Output the (x, y) coordinate of the center of the cell containing the given text.  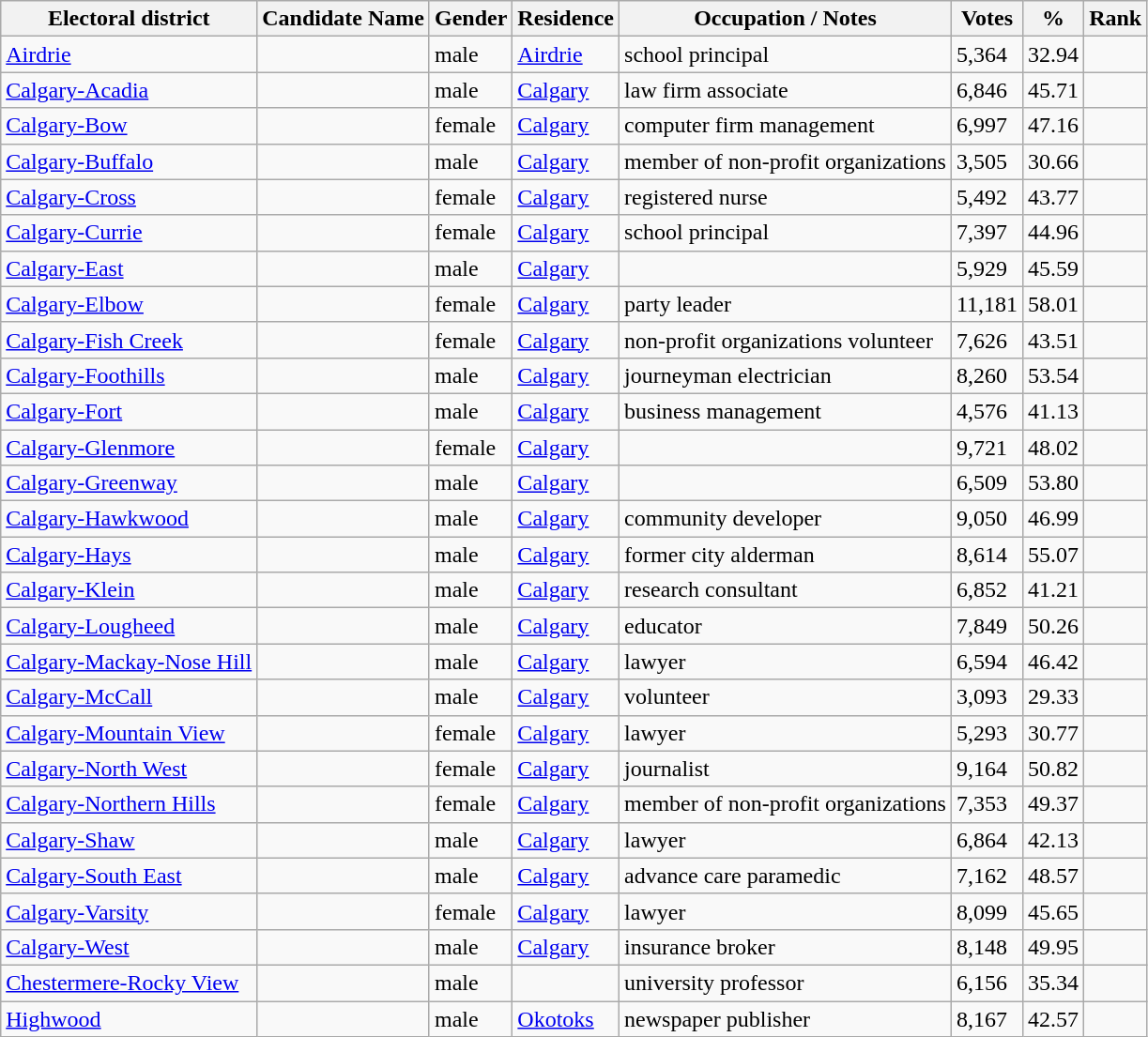
48.02 (1053, 448)
5,293 (987, 733)
11,181 (987, 304)
business management (786, 411)
journeyman electrician (786, 375)
party leader (786, 304)
7,397 (987, 233)
% (1053, 19)
Highwood (130, 1018)
7,849 (987, 626)
50.82 (1053, 769)
8,167 (987, 1018)
Calgary-Cross (130, 197)
7,353 (987, 804)
Calgary-Glenmore (130, 448)
6,509 (987, 483)
Calgary-Fish Creek (130, 340)
non-profit organizations volunteer (786, 340)
advance care paramedic (786, 876)
Calgary-North West (130, 769)
53.80 (1053, 483)
Gender (470, 19)
29.33 (1053, 697)
Chestermere-Rocky View (130, 983)
49.95 (1053, 947)
44.96 (1053, 233)
48.57 (1053, 876)
43.51 (1053, 340)
Calgary-Acadia (130, 90)
55.07 (1053, 555)
Candidate Name (344, 19)
Calgary-Bow (130, 126)
research consultant (786, 590)
32.94 (1053, 54)
50.26 (1053, 626)
58.01 (1053, 304)
Calgary-Mountain View (130, 733)
6,852 (987, 590)
5,364 (987, 54)
Votes (987, 19)
43.77 (1053, 197)
Residence (566, 19)
6,156 (987, 983)
46.42 (1053, 662)
9,721 (987, 448)
46.99 (1053, 519)
Calgary-Hays (130, 555)
registered nurse (786, 197)
3,093 (987, 697)
Calgary-Buffalo (130, 161)
45.59 (1053, 268)
8,614 (987, 555)
9,164 (987, 769)
4,576 (987, 411)
53.54 (1053, 375)
journalist (786, 769)
45.65 (1053, 911)
Calgary-McCall (130, 697)
Calgary-Klein (130, 590)
5,492 (987, 197)
Calgary-Hawkwood (130, 519)
Calgary-South East (130, 876)
Calgary-Lougheed (130, 626)
5,929 (987, 268)
Calgary-Foothills (130, 375)
8,099 (987, 911)
41.13 (1053, 411)
6,997 (987, 126)
insurance broker (786, 947)
Calgary-Greenway (130, 483)
7,626 (987, 340)
Calgary-Shaw (130, 840)
Calgary-Fort (130, 411)
Calgary-East (130, 268)
6,864 (987, 840)
35.34 (1053, 983)
Rank (1115, 19)
Calgary-Elbow (130, 304)
42.13 (1053, 840)
Calgary-Currie (130, 233)
45.71 (1053, 90)
computer firm management (786, 126)
7,162 (987, 876)
6,594 (987, 662)
30.77 (1053, 733)
newspaper publisher (786, 1018)
3,505 (987, 161)
30.66 (1053, 161)
Calgary-Varsity (130, 911)
41.21 (1053, 590)
law firm associate (786, 90)
university professor (786, 983)
49.37 (1053, 804)
6,846 (987, 90)
Calgary-Northern Hills (130, 804)
8,260 (987, 375)
9,050 (987, 519)
Electoral district (130, 19)
community developer (786, 519)
Occupation / Notes (786, 19)
former city alderman (786, 555)
Calgary-Mackay-Nose Hill (130, 662)
volunteer (786, 697)
47.16 (1053, 126)
42.57 (1053, 1018)
educator (786, 626)
Okotoks (566, 1018)
Calgary-West (130, 947)
8,148 (987, 947)
